For the text-containing cell, return its midpoint in [X, Y] coordinate format. 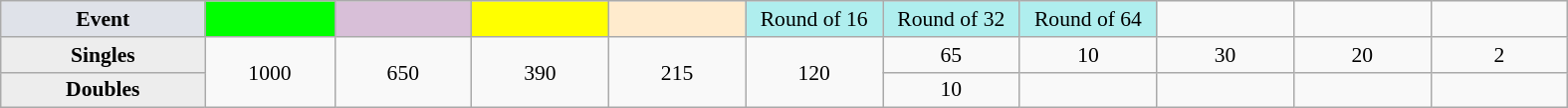
Event [104, 19]
390 [541, 72]
2 [1499, 55]
1000 [270, 72]
Round of 16 [814, 19]
Singles [104, 55]
Doubles [104, 90]
215 [677, 72]
Round of 64 [1088, 19]
65 [951, 55]
Round of 32 [951, 19]
650 [403, 72]
120 [814, 72]
30 [1226, 55]
20 [1362, 55]
